Determine the [x, y] coordinate at the center of the cell enclosing the given text.  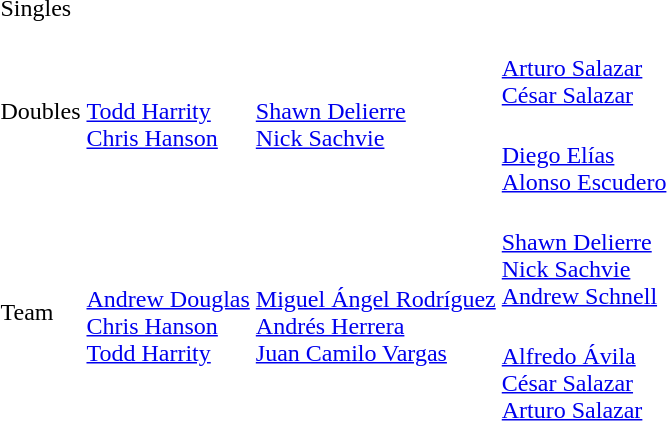
Shawn DelierreNick Sachvie [376, 112]
Todd HarrityChris Hanson [168, 112]
